Extract the [x, y] coordinate from the center of the cell holding the provided text.  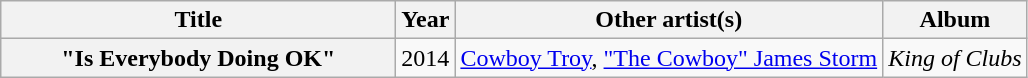
Other artist(s) [669, 20]
King of Clubs [955, 58]
"Is Everybody Doing OK" [198, 58]
Album [955, 20]
Title [198, 20]
Cowboy Troy, "The Cowboy" James Storm [669, 58]
2014 [426, 58]
Year [426, 20]
